Return the (x, y) coordinate for the center point of the cell that contains the specified text.  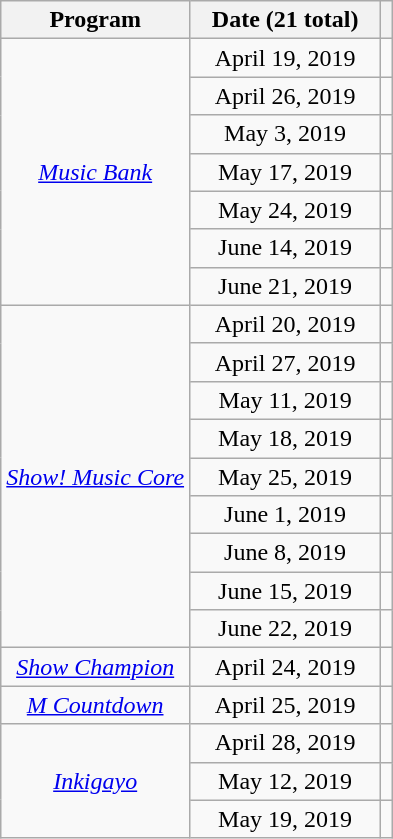
May 24, 2019 (286, 210)
May 18, 2019 (286, 438)
April 25, 2019 (286, 705)
May 3, 2019 (286, 134)
June 22, 2019 (286, 629)
June 8, 2019 (286, 553)
April 27, 2019 (286, 362)
April 26, 2019 (286, 96)
May 12, 2019 (286, 781)
M Countdown (96, 705)
Music Bank (96, 172)
June 15, 2019 (286, 591)
June 14, 2019 (286, 248)
April 28, 2019 (286, 743)
June 21, 2019 (286, 286)
Inkigayo (96, 781)
May 17, 2019 (286, 172)
Show Champion (96, 667)
May 25, 2019 (286, 477)
April 20, 2019 (286, 324)
May 19, 2019 (286, 819)
April 19, 2019 (286, 58)
Date (21 total) (286, 20)
April 24, 2019 (286, 667)
June 1, 2019 (286, 515)
Program (96, 20)
Show! Music Core (96, 476)
May 11, 2019 (286, 400)
